Find where the given text appears and provide that cell's center as [X, Y] coordinate. 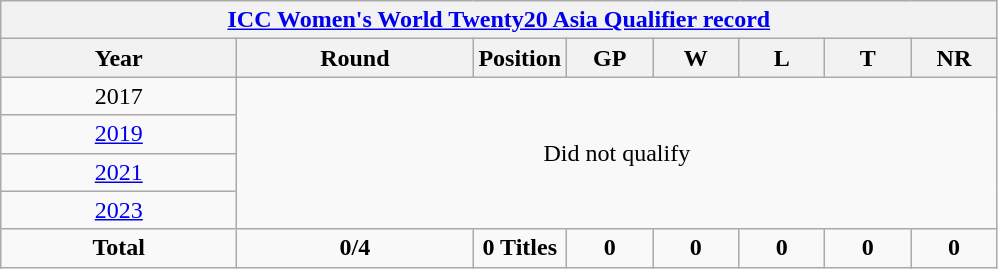
2019 [119, 134]
GP [610, 58]
ICC Women's World Twenty20 Asia Qualifier record [499, 20]
Round [355, 58]
Year [119, 58]
2023 [119, 210]
0 Titles [520, 248]
Total [119, 248]
0/4 [355, 248]
2021 [119, 172]
T [868, 58]
Did not qualify [617, 153]
L [782, 58]
Position [520, 58]
NR [954, 58]
2017 [119, 96]
W [696, 58]
